Identify which cell holds the provided text, then report its [X, Y] central coordinate. 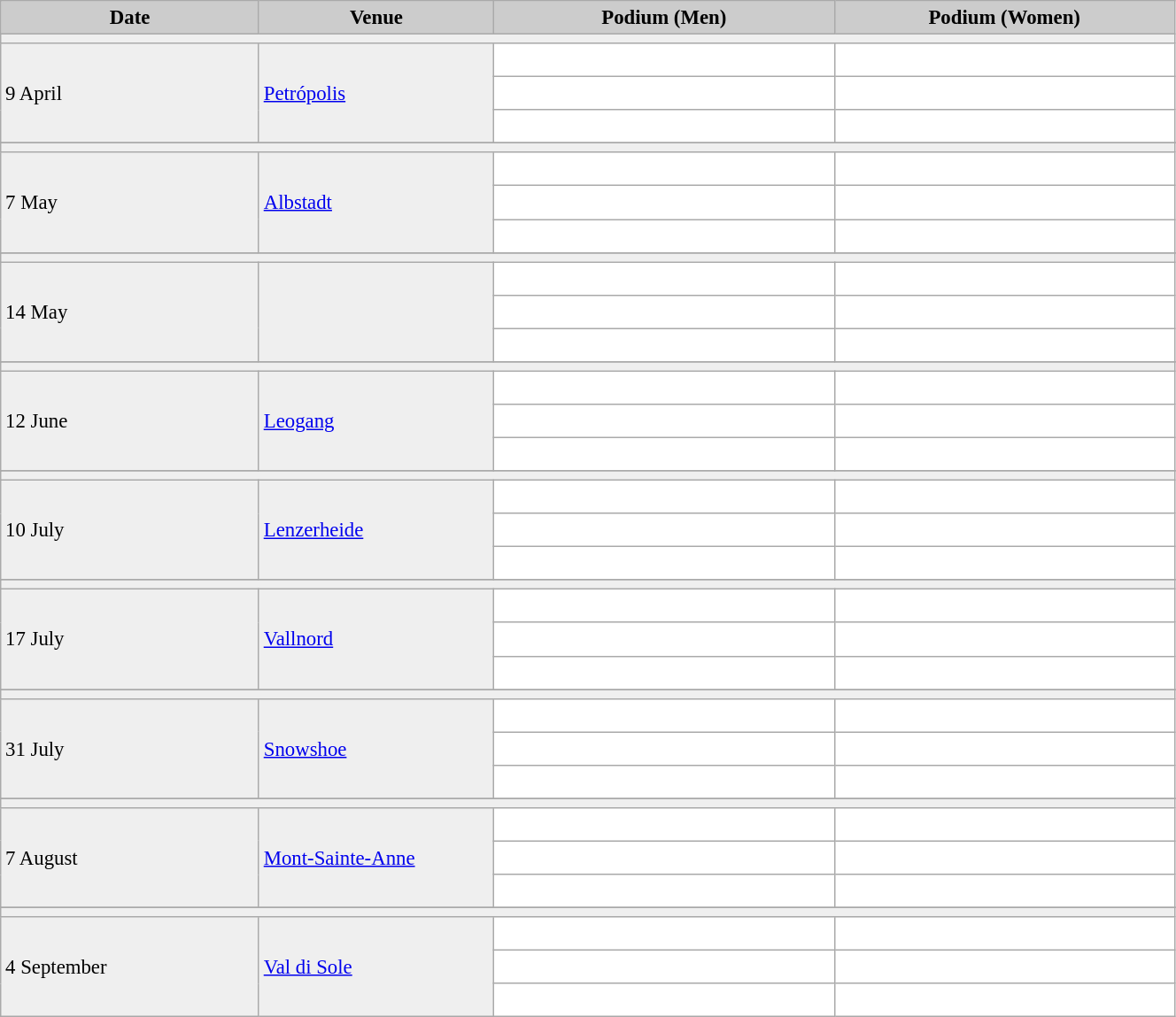
Podium (Women) [1004, 18]
Petrópolis [375, 94]
Podium (Men) [664, 18]
7 May [130, 202]
4 September [130, 967]
Leogang [375, 421]
12 June [130, 421]
14 May [130, 312]
31 July [130, 749]
17 July [130, 639]
Venue [375, 18]
Snowshoe [375, 749]
Albstadt [375, 202]
9 April [130, 94]
Date [130, 18]
7 August [130, 859]
Val di Sole [375, 967]
Lenzerheide [375, 531]
Vallnord [375, 639]
Mont-Sainte-Anne [375, 859]
10 July [130, 531]
